Identify which cell holds the provided text, then report its [x, y] central coordinate. 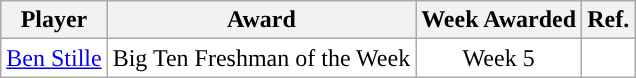
Big Ten Freshman of the Week [262, 58]
Ref. [608, 20]
Week Awarded [499, 20]
Ben Stille [54, 58]
Player [54, 20]
Award [262, 20]
Week 5 [499, 58]
